Extract the [X, Y] coordinate from the center of the cell holding the provided text.  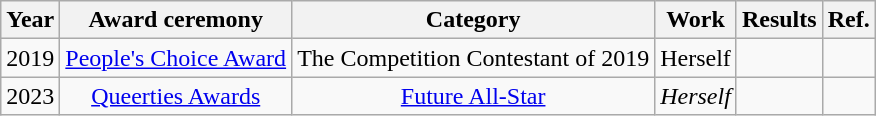
The Competition Contestant of 2019 [474, 58]
Ref. [848, 20]
Year [30, 20]
Queerties Awards [176, 96]
Award ceremony [176, 20]
Work [696, 20]
2023 [30, 96]
Results [779, 20]
Category [474, 20]
2019 [30, 58]
Future All-Star [474, 96]
People's Choice Award [176, 58]
